Scan for the cell matching the given text and deliver its [x, y] coordinate at center. 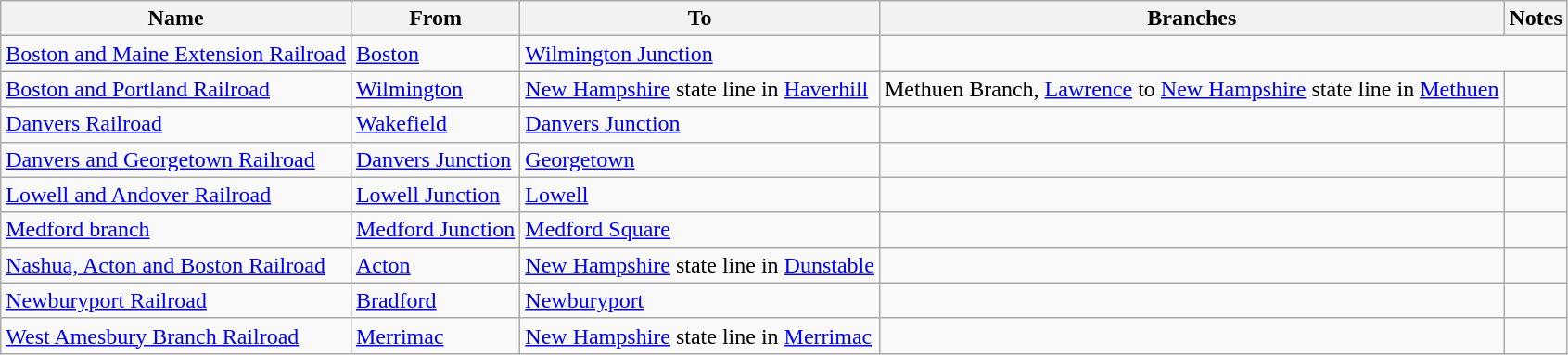
Merrimac [435, 336]
New Hampshire state line in Dunstable [700, 265]
Georgetown [700, 159]
Wakefield [435, 124]
Danvers Railroad [176, 124]
West Amesbury Branch Railroad [176, 336]
New Hampshire state line in Merrimac [700, 336]
Notes [1536, 19]
Lowell [700, 195]
New Hampshire state line in Haverhill [700, 89]
Boston [435, 54]
Medford branch [176, 230]
Lowell and Andover Railroad [176, 195]
Lowell Junction [435, 195]
Nashua, Acton and Boston Railroad [176, 265]
Medford Square [700, 230]
Methuen Branch, Lawrence to New Hampshire state line in Methuen [1192, 89]
Bradford [435, 300]
Boston and Maine Extension Railroad [176, 54]
Newburyport [700, 300]
Wilmington Junction [700, 54]
From [435, 19]
Newburyport Railroad [176, 300]
Wilmington [435, 89]
Danvers and Georgetown Railroad [176, 159]
Branches [1192, 19]
Acton [435, 265]
Name [176, 19]
Boston and Portland Railroad [176, 89]
Medford Junction [435, 230]
To [700, 19]
